Search for the cell housing the specified text and yield its (X, Y) center coordinate. 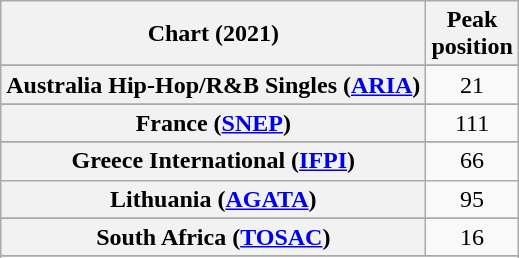
Peakposition (472, 34)
South Africa (TOSAC) (214, 237)
Lithuania (AGATA) (214, 199)
Greece International (IFPI) (214, 161)
21 (472, 85)
Australia Hip-Hop/R&B Singles (ARIA) (214, 85)
95 (472, 199)
France (SNEP) (214, 123)
111 (472, 123)
Chart (2021) (214, 34)
66 (472, 161)
16 (472, 237)
